Locate the cell with the specified text and output its (X, Y) center coordinate. 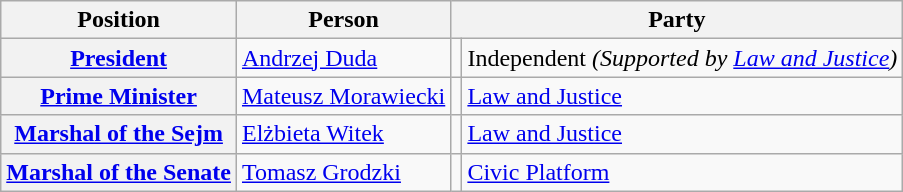
Independent (Supported by Law and Justice) (682, 58)
President (119, 58)
Mateusz Morawiecki (343, 96)
Civic Platform (682, 172)
Elżbieta Witek (343, 134)
Marshal of the Sejm (119, 134)
Marshal of the Senate (119, 172)
Andrzej Duda (343, 58)
Prime Minister (119, 96)
Tomasz Grodzki (343, 172)
Position (119, 20)
Person (343, 20)
Party (677, 20)
